Output the (x, y) coordinate of the center of the cell containing the given text.  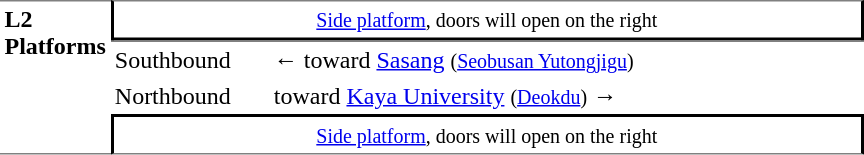
toward Kaya University (Deokdu) → (566, 96)
← toward Sasang (Seobusan Yutongjigu) (566, 59)
Southbound (190, 59)
Northbound (190, 96)
L2Platforms (55, 77)
